Extract the (x, y) coordinate from the center of the cell holding the provided text.  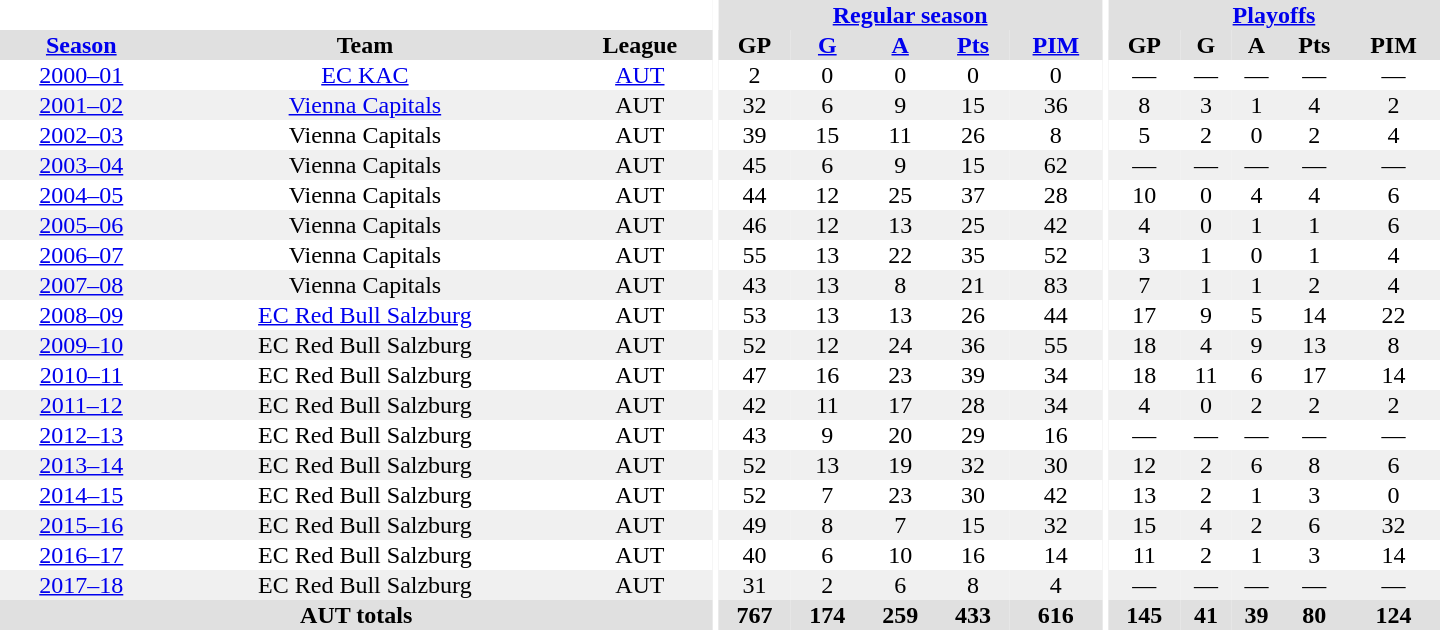
767 (754, 615)
37 (974, 195)
2002–03 (82, 135)
29 (974, 435)
2012–13 (82, 435)
40 (754, 555)
31 (754, 585)
2010–11 (82, 375)
49 (754, 525)
19 (900, 465)
2006–07 (82, 255)
80 (1314, 615)
2009–10 (82, 345)
24 (900, 345)
20 (900, 435)
2013–14 (82, 465)
2001–02 (82, 105)
2000–01 (82, 75)
2003–04 (82, 165)
124 (1394, 615)
2005–06 (82, 225)
Playoffs (1274, 15)
174 (828, 615)
2007–08 (82, 285)
259 (900, 615)
41 (1206, 615)
21 (974, 285)
83 (1056, 285)
62 (1056, 165)
2016–17 (82, 555)
47 (754, 375)
53 (754, 315)
145 (1144, 615)
2011–12 (82, 405)
2017–18 (82, 585)
2004–05 (82, 195)
AUT totals (356, 615)
Season (82, 45)
46 (754, 225)
2015–16 (82, 525)
2014–15 (82, 495)
League (640, 45)
Team (366, 45)
2008–09 (82, 315)
616 (1056, 615)
433 (974, 615)
EC KAC (366, 75)
Regular season (910, 15)
35 (974, 255)
45 (754, 165)
